Identify which cell holds the provided text, then report its (X, Y) central coordinate. 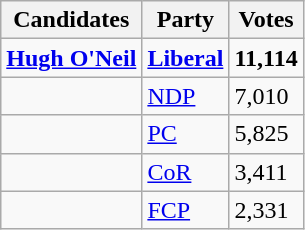
5,825 (266, 134)
Hugh O'Neil (72, 58)
7,010 (266, 96)
Liberal (186, 58)
CoR (186, 172)
11,114 (266, 58)
3,411 (266, 172)
Party (186, 20)
Votes (266, 20)
PC (186, 134)
NDP (186, 96)
2,331 (266, 210)
Candidates (72, 20)
FCP (186, 210)
